Determine the (X, Y) coordinate at the center of the cell enclosing the given text.  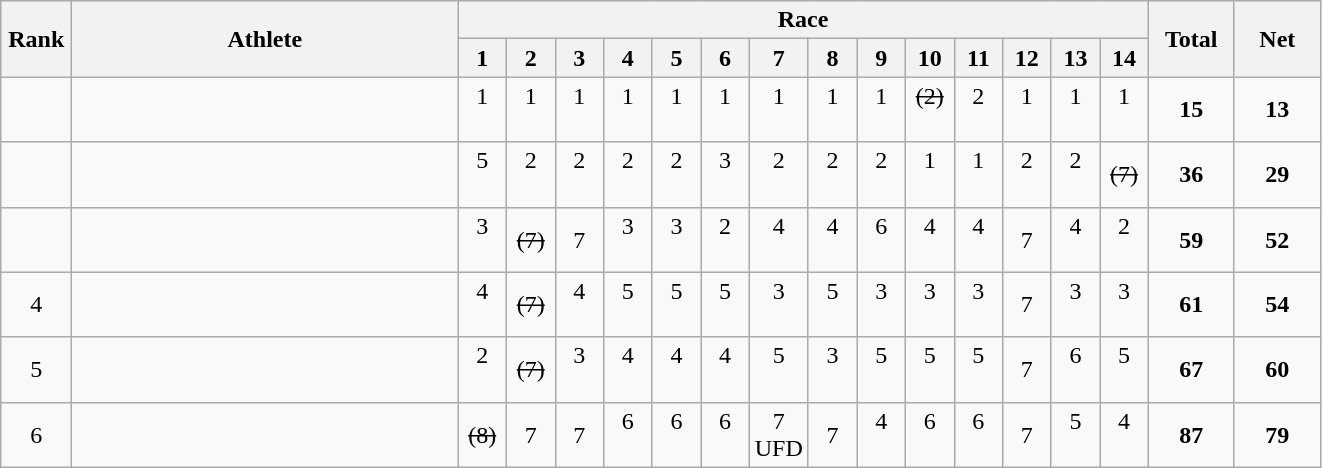
9 (882, 58)
11 (978, 58)
10 (930, 58)
59 (1191, 240)
61 (1191, 304)
29 (1277, 174)
15 (1191, 110)
8 (832, 58)
79 (1277, 434)
54 (1277, 304)
(2) (930, 110)
Race (803, 20)
60 (1277, 370)
(8) (482, 434)
Rank (36, 39)
Total (1191, 39)
Athlete (265, 39)
67 (1191, 370)
12 (1028, 58)
87 (1191, 434)
Net (1277, 39)
7UFD (778, 434)
36 (1191, 174)
52 (1277, 240)
14 (1124, 58)
